Identify which cell holds the provided text, then report its (x, y) central coordinate. 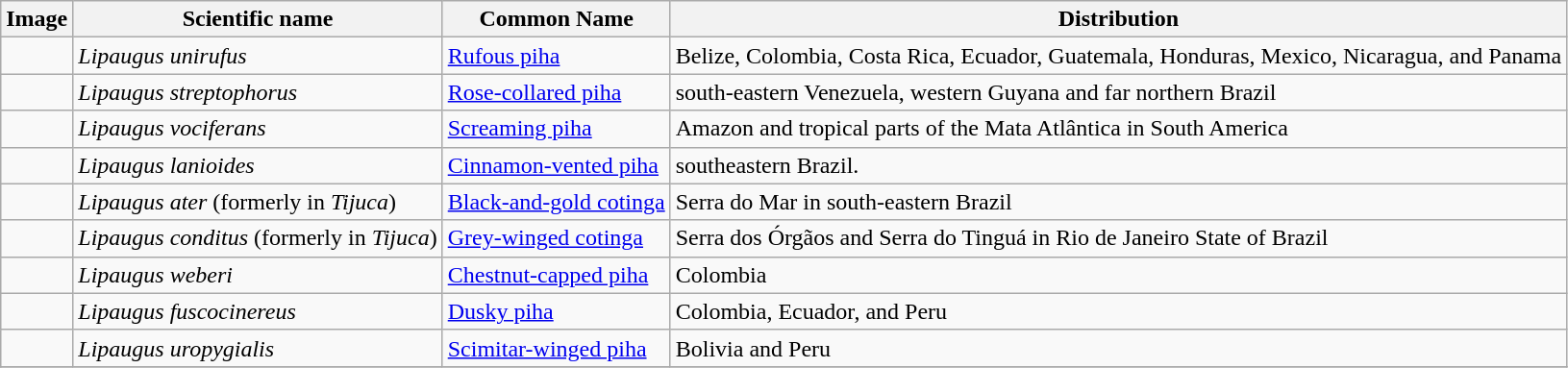
Lipaugus lanioides (258, 165)
Bolivia and Peru (1118, 348)
Lipaugus fuscocinereus (258, 311)
Scimitar-winged piha (556, 348)
Serra do Mar in south-eastern Brazil (1118, 202)
Lipaugus uropygialis (258, 348)
Black-and-gold cotinga (556, 202)
southeastern Brazil. (1118, 165)
Chestnut-capped piha (556, 275)
Lipaugus conditus (formerly in Tijuca) (258, 238)
Image (37, 19)
Serra dos Órgãos and Serra do Tinguá in Rio de Janeiro State of Brazil (1118, 238)
Colombia (1118, 275)
Rose-collared piha (556, 92)
Lipaugus weberi (258, 275)
Scientific name (258, 19)
Lipaugus ater (formerly in Tijuca) (258, 202)
south-eastern Venezuela, western Guyana and far northern Brazil (1118, 92)
Lipaugus vociferans (258, 129)
Lipaugus streptophorus (258, 92)
Belize, Colombia, Costa Rica, Ecuador, Guatemala, Honduras, Mexico, Nicaragua, and Panama (1118, 56)
Distribution (1118, 19)
Common Name (556, 19)
Lipaugus unirufus (258, 56)
Rufous piha (556, 56)
Dusky piha (556, 311)
Cinnamon-vented piha (556, 165)
Grey-winged cotinga (556, 238)
Screaming piha (556, 129)
Amazon and tropical parts of the Mata Atlântica in South America (1118, 129)
Colombia, Ecuador, and Peru (1118, 311)
